For the text-containing cell, return its midpoint in (X, Y) coordinate format. 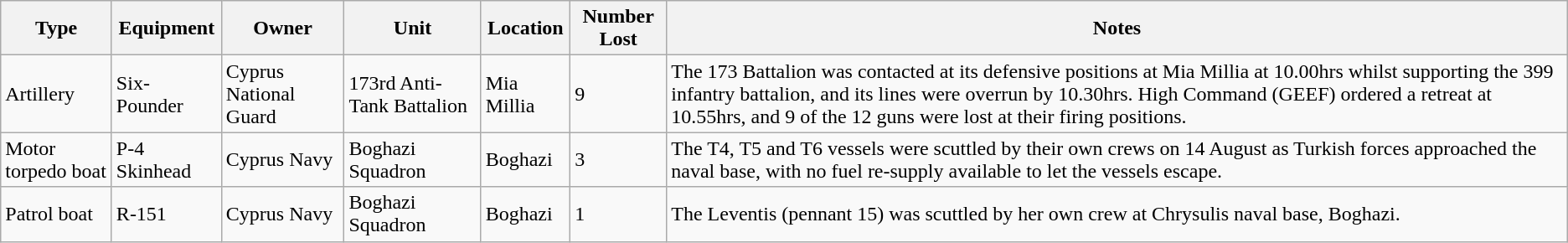
Owner (283, 28)
Cyprus National Guard (283, 94)
Type (57, 28)
Notes (1117, 28)
Motor torpedo boat (57, 159)
173rd Anti-Tank Battalion (412, 94)
Six-Pounder (166, 94)
Mia Millia (525, 94)
Location (525, 28)
Artillery (57, 94)
9 (618, 94)
The Leventis (pennant 15) was scuttled by her own crew at Chrysulis naval base, Boghazi. (1117, 215)
1 (618, 215)
Patrol boat (57, 215)
Equipment (166, 28)
3 (618, 159)
Number Lost (618, 28)
Unit (412, 28)
P-4 Skinhead (166, 159)
R-151 (166, 215)
